Return the [X, Y] coordinate for the center point of the cell that contains the specified text.  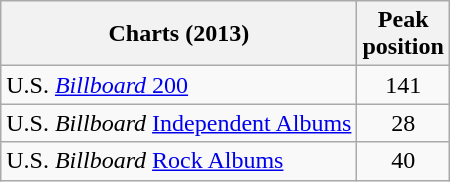
40 [403, 161]
141 [403, 85]
Peakposition [403, 34]
28 [403, 123]
U.S. Billboard Independent Albums [179, 123]
Charts (2013) [179, 34]
U.S. Billboard 200 [179, 85]
U.S. Billboard Rock Albums [179, 161]
